For the text-containing cell, return its midpoint in (X, Y) coordinate format. 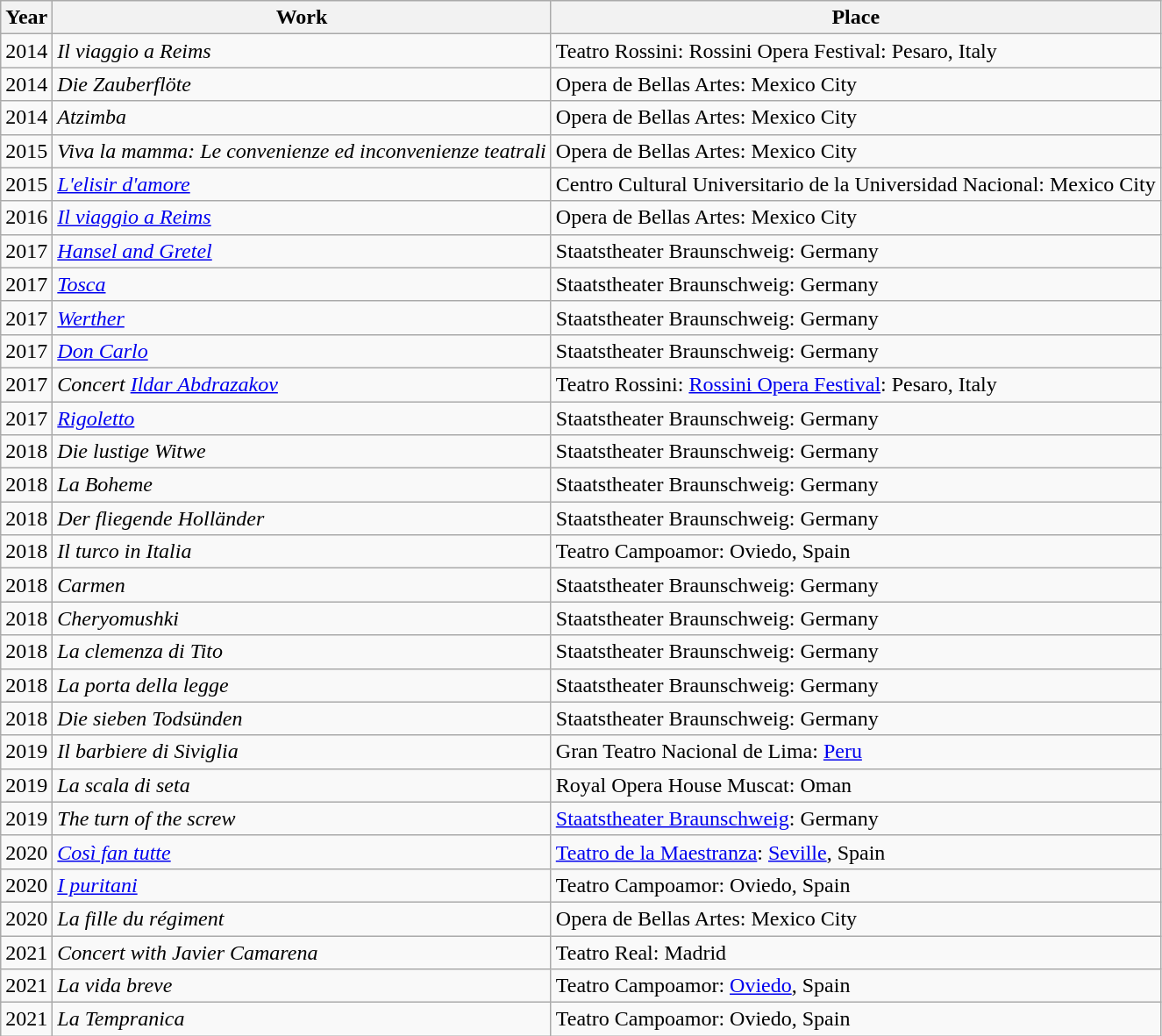
Royal Opera House Muscat: Oman (856, 785)
L'elisir d'amore (302, 184)
Teatro de la Maestranza: Seville, Spain (856, 852)
Così fan tutte (302, 852)
Hansel and Gretel (302, 251)
Il barbiere di Siviglia (302, 752)
Der fliegende Holländer (302, 518)
Die lustige Witwe (302, 452)
Work (302, 18)
Centro Cultural Universitario de la Universidad Nacional: Mexico City (856, 184)
Don Carlo (302, 351)
La porta della legge (302, 685)
Concert with Javier Camarena (302, 952)
Cheryomushki (302, 618)
Rigoletto (302, 418)
La vida breve (302, 986)
Tosca (302, 284)
Werther (302, 318)
Il turco in Italia (302, 552)
Carmen (302, 585)
I puritani (302, 885)
Year (26, 18)
La fille du régiment (302, 918)
La Boheme (302, 485)
Die Zauberflöte (302, 84)
La clemenza di Tito (302, 652)
2016 (26, 218)
The turn of the screw (302, 818)
Atzimba (302, 118)
Teatro Real: Madrid (856, 952)
Viva la mamma: Le convenienze ed inconvenienze teatrali (302, 151)
Concert Ildar Abdrazakov (302, 384)
Die sieben Todsünden (302, 718)
La scala di seta (302, 785)
Place (856, 18)
Gran Teatro Nacional de Lima: Peru (856, 752)
La Tempranica (302, 1019)
